For the text-containing cell, return its midpoint in (X, Y) coordinate format. 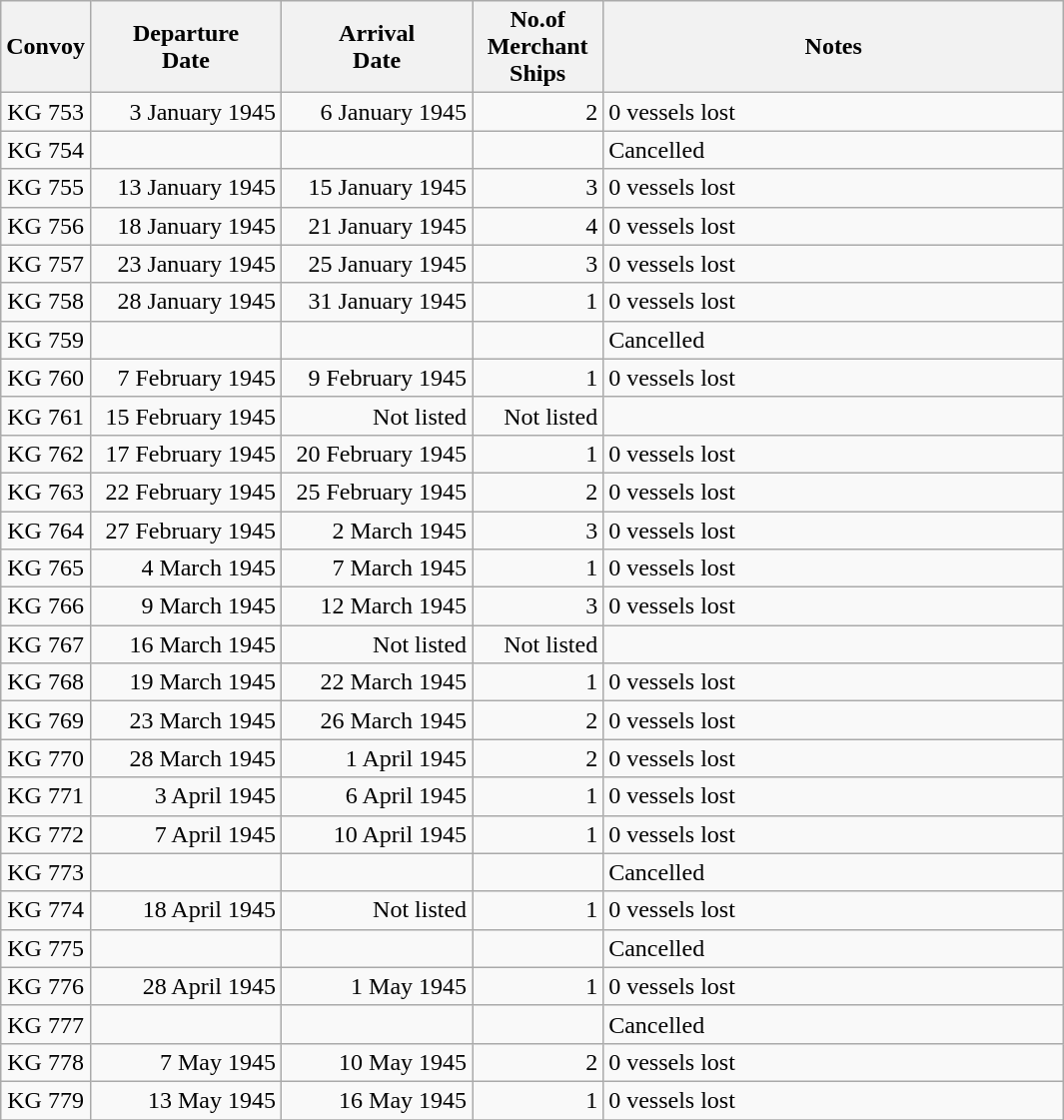
19 March 1945 (186, 682)
KG 767 (46, 644)
KG 760 (46, 378)
28 April 1945 (186, 986)
16 March 1945 (186, 644)
KG 753 (46, 112)
15 February 1945 (186, 416)
KG 755 (46, 188)
KG 770 (46, 758)
10 May 1945 (378, 1062)
1 May 1945 (378, 986)
1 April 1945 (378, 758)
3 January 1945 (186, 112)
20 February 1945 (378, 454)
7 March 1945 (378, 568)
KG 774 (46, 910)
9 February 1945 (378, 378)
4 March 1945 (186, 568)
KG 754 (46, 150)
KG 759 (46, 340)
DepartureDate (186, 47)
13 January 1945 (186, 188)
KG 778 (46, 1062)
KG 775 (46, 948)
Convoy (46, 47)
18 January 1945 (186, 226)
18 April 1945 (186, 910)
KG 773 (46, 872)
6 April 1945 (378, 796)
16 May 1945 (378, 1100)
KG 763 (46, 492)
23 January 1945 (186, 264)
28 March 1945 (186, 758)
KG 769 (46, 720)
KG 761 (46, 416)
31 January 1945 (378, 302)
27 February 1945 (186, 531)
7 February 1945 (186, 378)
KG 757 (46, 264)
4 (537, 226)
26 March 1945 (378, 720)
3 April 1945 (186, 796)
KG 772 (46, 834)
28 January 1945 (186, 302)
7 April 1945 (186, 834)
21 January 1945 (378, 226)
No.of Merchant Ships (537, 47)
KG 765 (46, 568)
6 January 1945 (378, 112)
12 March 1945 (378, 606)
KG 758 (46, 302)
9 March 1945 (186, 606)
KG 762 (46, 454)
Notes (833, 47)
23 March 1945 (186, 720)
KG 764 (46, 531)
22 February 1945 (186, 492)
KG 777 (46, 1024)
KG 766 (46, 606)
KG 776 (46, 986)
KG 779 (46, 1100)
25 February 1945 (378, 492)
ArrivalDate (378, 47)
2 March 1945 (378, 531)
KG 756 (46, 226)
KG 771 (46, 796)
22 March 1945 (378, 682)
10 April 1945 (378, 834)
13 May 1945 (186, 1100)
25 January 1945 (378, 264)
KG 768 (46, 682)
15 January 1945 (378, 188)
17 February 1945 (186, 454)
7 May 1945 (186, 1062)
